Find where the given text appears and provide that cell's center as [X, Y] coordinate. 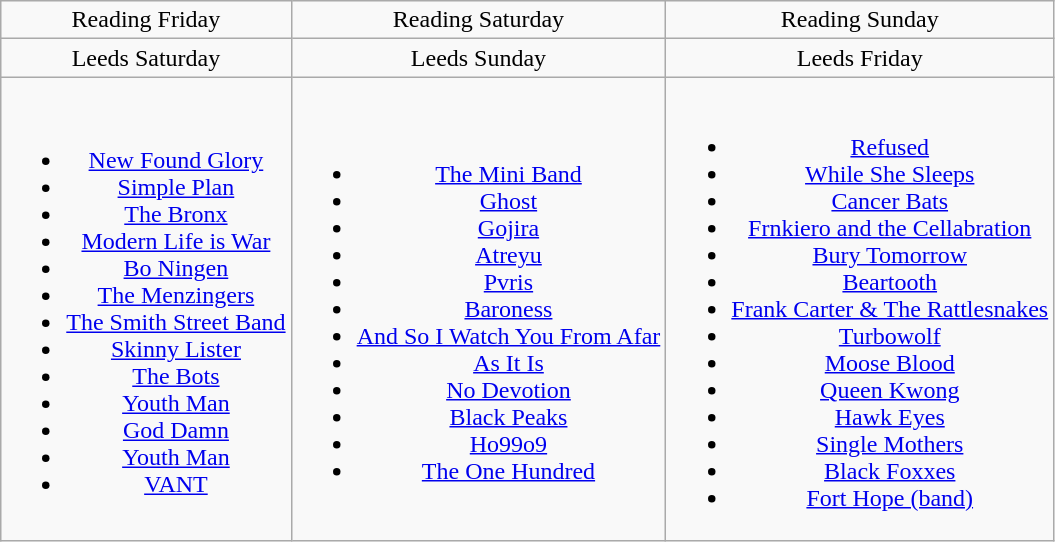
Reading Sunday [860, 20]
Leeds Friday [860, 58]
The Mini BandGhostGojiraAtreyuPvrisBaronessAnd So I Watch You From AfarAs It IsNo DevotionBlack PeaksHo99o9The One Hundred [478, 309]
Leeds Saturday [146, 58]
Reading Saturday [478, 20]
New Found GlorySimple PlanThe BronxModern Life is WarBo NingenThe MenzingersThe Smith Street BandSkinny ListerThe BotsYouth ManGod DamnYouth ManVANT [146, 309]
Reading Friday [146, 20]
Leeds Sunday [478, 58]
